Capture the cell that displays the provided text and extract its (x, y) central coordinate. 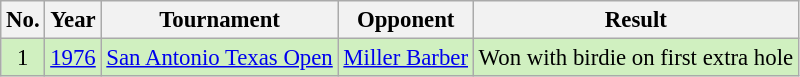
Tournament (220, 20)
No. (23, 20)
Miller Barber (406, 58)
Result (636, 20)
San Antonio Texas Open (220, 58)
Won with birdie on first extra hole (636, 58)
Year (73, 20)
Opponent (406, 20)
1976 (73, 58)
1 (23, 58)
